Return (x, y) of the center of cell containing provided text 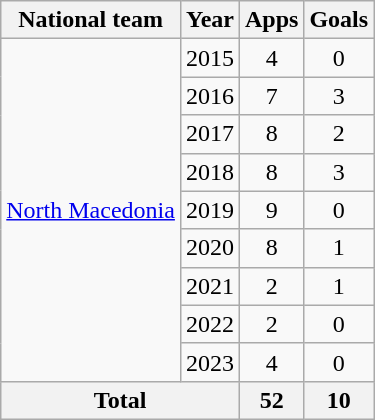
Total (120, 400)
Year (210, 20)
National team (91, 20)
9 (271, 210)
2017 (210, 134)
2021 (210, 286)
2020 (210, 248)
10 (339, 400)
Goals (339, 20)
52 (271, 400)
2016 (210, 96)
7 (271, 96)
Apps (271, 20)
North Macedonia (91, 210)
2022 (210, 324)
2018 (210, 172)
2015 (210, 58)
2023 (210, 362)
2019 (210, 210)
